Provide the [x, y] coordinate of the cell's center where the given text is located.  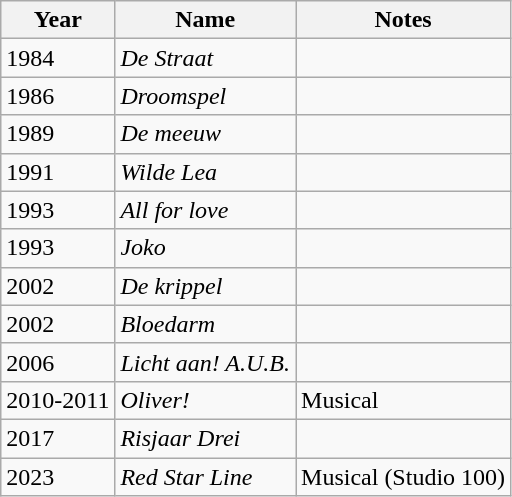
2023 [58, 477]
Bloedarm [206, 324]
De meeuw [206, 134]
Red Star Line [206, 477]
2006 [58, 362]
De krippel [206, 286]
Name [206, 20]
Year [58, 20]
1989 [58, 134]
Risjaar Drei [206, 438]
Musical [404, 400]
2017 [58, 438]
Oliver! [206, 400]
1991 [58, 172]
2010-2011 [58, 400]
Licht aan! A.U.B. [206, 362]
Droomspel [206, 96]
1984 [58, 58]
De Straat [206, 58]
1986 [58, 96]
Wilde Lea [206, 172]
Joko [206, 248]
All for love [206, 210]
Musical (Studio 100) [404, 477]
Notes [404, 20]
